Return (x, y) of the center of cell containing provided text 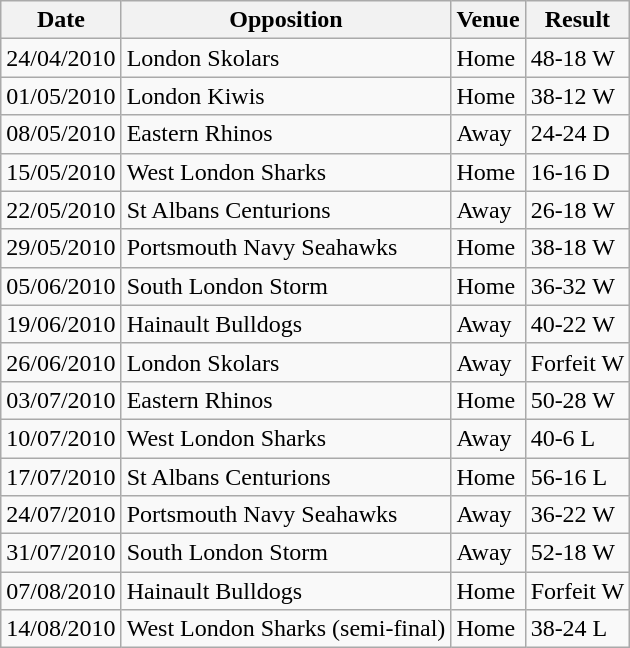
01/05/2010 (61, 96)
17/07/2010 (61, 477)
Result (578, 20)
08/05/2010 (61, 134)
36-32 W (578, 286)
10/07/2010 (61, 438)
22/05/2010 (61, 210)
19/06/2010 (61, 324)
London Kiwis (286, 96)
56-16 L (578, 477)
38-24 L (578, 629)
36-22 W (578, 515)
52-18 W (578, 553)
West London Sharks (semi-final) (286, 629)
26-18 W (578, 210)
05/06/2010 (61, 286)
40-6 L (578, 438)
Opposition (286, 20)
07/08/2010 (61, 591)
29/05/2010 (61, 248)
50-28 W (578, 400)
15/05/2010 (61, 172)
31/07/2010 (61, 553)
24-24 D (578, 134)
38-12 W (578, 96)
14/08/2010 (61, 629)
40-22 W (578, 324)
03/07/2010 (61, 400)
26/06/2010 (61, 362)
24/04/2010 (61, 58)
16-16 D (578, 172)
Date (61, 20)
48-18 W (578, 58)
38-18 W (578, 248)
24/07/2010 (61, 515)
Venue (488, 20)
